Locate the cell with the specified text and output its [x, y] center coordinate. 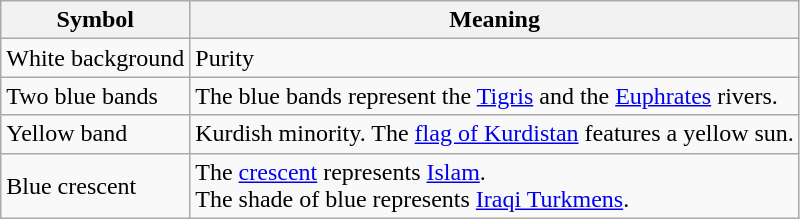
The blue bands represent the Tigris and the Euphrates rivers. [495, 96]
The crescent represents Islam.The shade of blue represents Iraqi Turkmens. [495, 186]
Yellow band [96, 134]
Blue crescent [96, 186]
Meaning [495, 20]
White background [96, 58]
Purity [495, 58]
Symbol [96, 20]
Two blue bands [96, 96]
Kurdish minority. The flag of Kurdistan features a yellow sun. [495, 134]
